Determine the [x, y] coordinate at the center of the cell enclosing the given text.  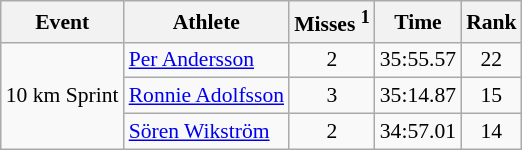
Time [418, 22]
10 km Sprint [62, 96]
Rank [492, 22]
Misses 1 [332, 22]
35:55.57 [418, 60]
15 [492, 96]
Athlete [206, 22]
Event [62, 22]
3 [332, 96]
35:14.87 [418, 96]
34:57.01 [418, 132]
Ronnie Adolfsson [206, 96]
14 [492, 132]
Per Andersson [206, 60]
22 [492, 60]
Sören Wikström [206, 132]
